Search for the cell housing the specified text and yield its [x, y] center coordinate. 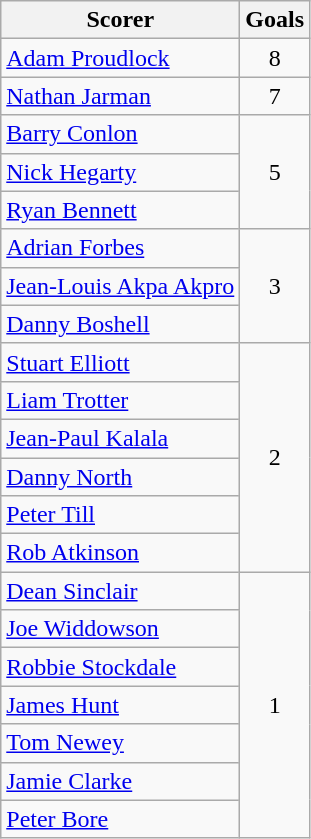
7 [275, 96]
Barry Conlon [120, 134]
Adam Proudlock [120, 58]
Nathan Jarman [120, 96]
1 [275, 705]
Dean Sinclair [120, 591]
Rob Atkinson [120, 553]
Scorer [120, 20]
Jean-Paul Kalala [120, 438]
Ryan Bennett [120, 210]
8 [275, 58]
5 [275, 172]
3 [275, 286]
Danny North [120, 477]
Adrian Forbes [120, 248]
Jean-Louis Akpa Akpro [120, 286]
2 [275, 457]
Nick Hegarty [120, 172]
Jamie Clarke [120, 781]
Joe Widdowson [120, 629]
Stuart Elliott [120, 362]
Liam Trotter [120, 400]
Peter Till [120, 515]
Robbie Stockdale [120, 667]
Tom Newey [120, 743]
Danny Boshell [120, 324]
Goals [275, 20]
Peter Bore [120, 819]
James Hunt [120, 705]
